Find where the given text appears and provide that cell's center as [X, Y] coordinate. 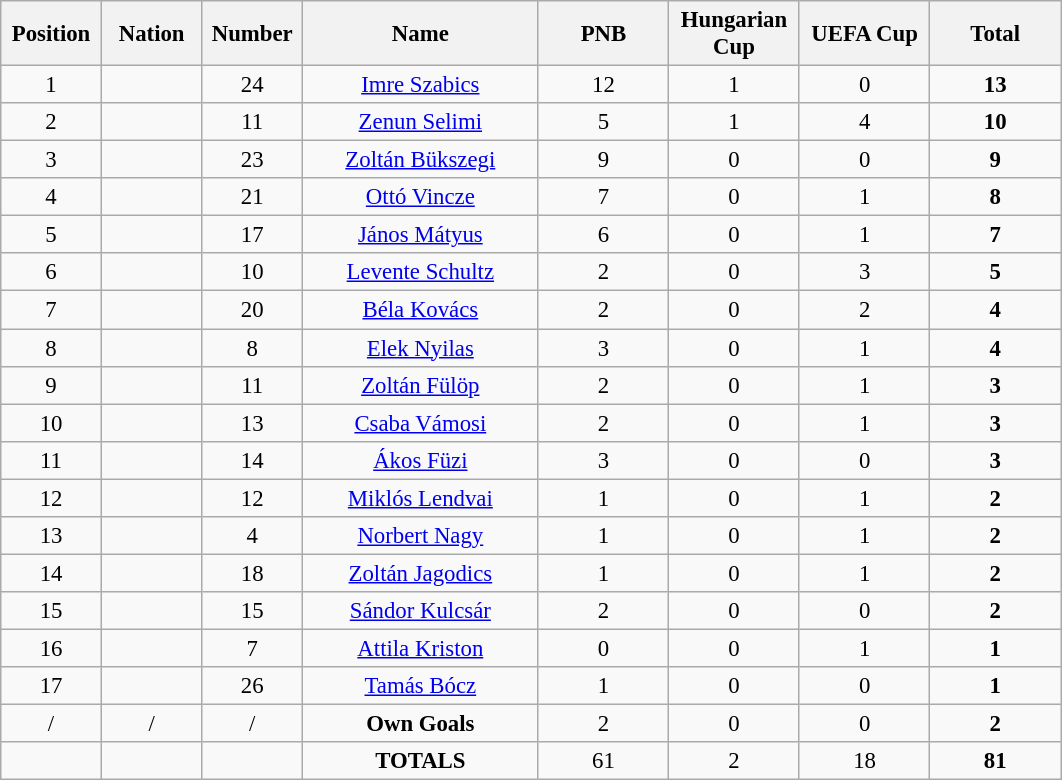
Ottó Vincze [421, 197]
Imre Szabics [421, 85]
Elek Nyilas [421, 348]
26 [252, 686]
Zenun Selimi [421, 122]
81 [996, 761]
UEFA Cup [864, 34]
Number [252, 34]
TOTALS [421, 761]
21 [252, 197]
Zoltán Bükszegi [421, 160]
Zoltán Jagodics [421, 573]
Attila Kriston [421, 648]
24 [252, 85]
Csaba Vámosi [421, 423]
Nation [152, 34]
Tamás Bócz [421, 686]
Béla Kovács [421, 310]
Miklós Lendvai [421, 498]
János Mátyus [421, 235]
Own Goals [421, 724]
20 [252, 310]
Norbert Nagy [421, 536]
Name [421, 34]
61 [604, 761]
Position [52, 34]
Sándor Kulcsár [421, 611]
Levente Schultz [421, 273]
Ákos Füzi [421, 460]
23 [252, 160]
Zoltán Fülöp [421, 385]
Hungarian Cup [734, 34]
Total [996, 34]
16 [52, 648]
PNB [604, 34]
